Detect which cell encompasses the target text, then output its [X, Y] center coordinate. 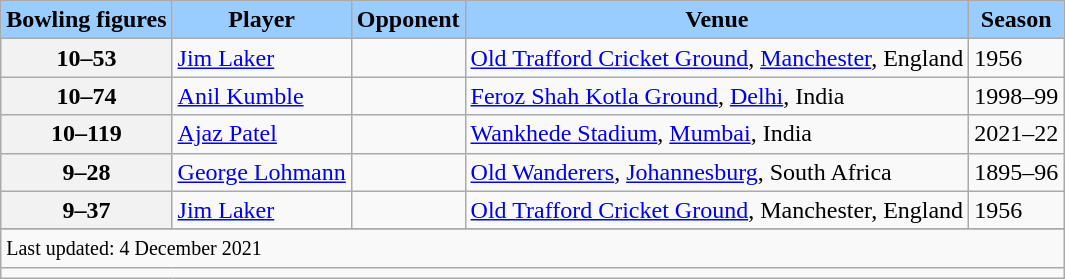
Ajaz Patel [262, 134]
1998–99 [1016, 96]
1895–96 [1016, 172]
Anil Kumble [262, 96]
10–74 [86, 96]
9–37 [86, 210]
Opponent [408, 20]
Last updated: 4 December 2021 [532, 248]
Season [1016, 20]
10–53 [86, 58]
Player [262, 20]
Bowling figures [86, 20]
George Lohmann [262, 172]
Feroz Shah Kotla Ground, Delhi, India [717, 96]
10–119 [86, 134]
Old Wanderers, Johannesburg, South Africa [717, 172]
2021–22 [1016, 134]
Venue [717, 20]
Wankhede Stadium, Mumbai, India [717, 134]
9–28 [86, 172]
